Identify which cell holds the provided text, then report its (x, y) central coordinate. 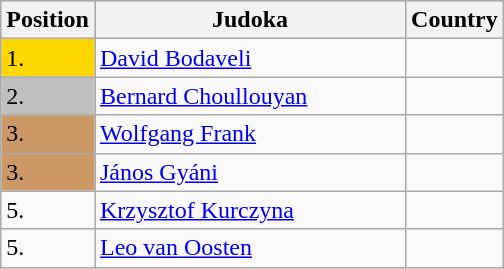
2. (48, 96)
János Gyáni (250, 172)
Judoka (250, 20)
Country (455, 20)
1. (48, 58)
Krzysztof Kurczyna (250, 210)
Leo van Oosten (250, 248)
Bernard Choullouyan (250, 96)
Position (48, 20)
David Bodaveli (250, 58)
Wolfgang Frank (250, 134)
